Detect which cell encompasses the target text, then output its (x, y) center coordinate. 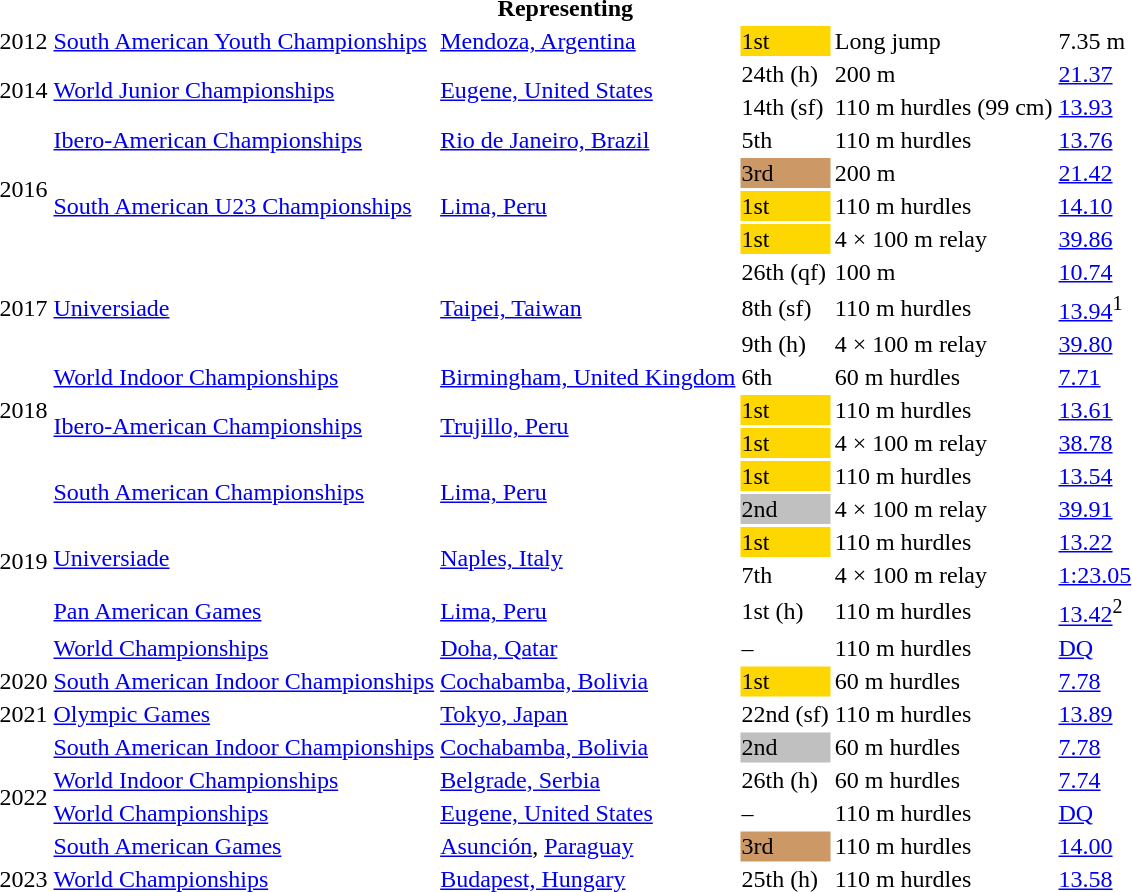
7th (785, 575)
Asunción, Paraguay (588, 846)
110 m hurdles (99 cm) (944, 107)
World Junior Championships (244, 90)
Birmingham, United Kingdom (588, 377)
Long jump (944, 41)
24th (h) (785, 74)
Mendoza, Argentina (588, 41)
14th (sf) (785, 107)
100 m (944, 272)
Trujillo, Peru (588, 426)
1st (h) (785, 611)
Tokyo, Japan (588, 714)
5th (785, 140)
9th (h) (785, 344)
Taipei, Taiwan (588, 308)
Rio de Janeiro, Brazil (588, 140)
South American Youth Championships (244, 41)
22nd (sf) (785, 714)
Belgrade, Serbia (588, 780)
Pan American Games (244, 611)
Naples, Italy (588, 558)
South American U23 Championships (244, 206)
8th (sf) (785, 308)
South American Games (244, 846)
26th (qf) (785, 272)
6th (785, 377)
26th (h) (785, 780)
South American Championships (244, 492)
Doha, Qatar (588, 648)
Olympic Games (244, 714)
